Determine the [X, Y] coordinate at the center of the cell enclosing the given text.  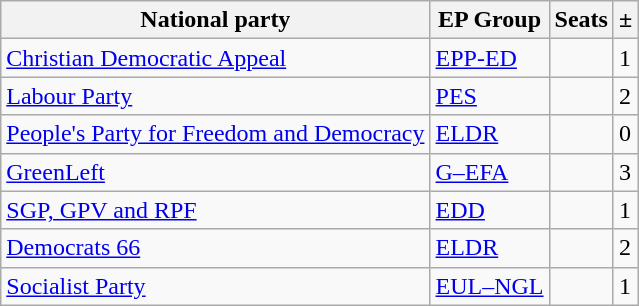
Christian Democratic Appeal [216, 58]
SGP, GPV and RPF [216, 210]
Socialist Party [216, 286]
3 [625, 172]
EDD [490, 210]
EP Group [490, 20]
EUL–NGL [490, 286]
GreenLeft [216, 172]
0 [625, 134]
PES [490, 96]
Democrats 66 [216, 248]
Seats [581, 20]
National party [216, 20]
People's Party for Freedom and Democracy [216, 134]
± [625, 20]
G–EFA [490, 172]
Labour Party [216, 96]
EPP-ED [490, 58]
